Extract the [X, Y] coordinate from the center of the cell holding the provided text.  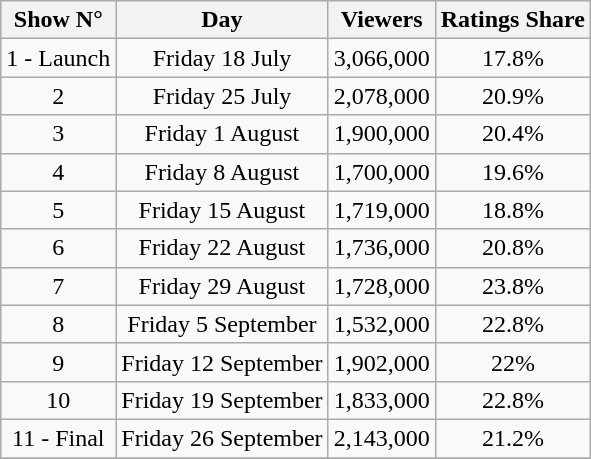
Day [222, 20]
5 [58, 210]
Friday 8 August [222, 172]
20.4% [512, 134]
Friday 26 September [222, 438]
3 [58, 134]
1 - Launch [58, 58]
1,902,000 [382, 362]
18.8% [512, 210]
1,900,000 [382, 134]
Friday 18 July [222, 58]
4 [58, 172]
9 [58, 362]
1,532,000 [382, 324]
17.8% [512, 58]
2,078,000 [382, 96]
Friday 15 August [222, 210]
Friday 5 September [222, 324]
1,700,000 [382, 172]
Friday 1 August [222, 134]
20.9% [512, 96]
Show N° [58, 20]
21.2% [512, 438]
1,728,000 [382, 286]
3,066,000 [382, 58]
20.8% [512, 248]
Friday 25 July [222, 96]
1,736,000 [382, 248]
Friday 19 September [222, 400]
1,833,000 [382, 400]
2,143,000 [382, 438]
7 [58, 286]
8 [58, 324]
2 [58, 96]
Friday 29 August [222, 286]
Ratings Share [512, 20]
Friday 12 September [222, 362]
Friday 22 August [222, 248]
1,719,000 [382, 210]
Viewers [382, 20]
23.8% [512, 286]
11 - Final [58, 438]
22% [512, 362]
6 [58, 248]
19.6% [512, 172]
10 [58, 400]
